Locate the cell with the specified text and output its [X, Y] center coordinate. 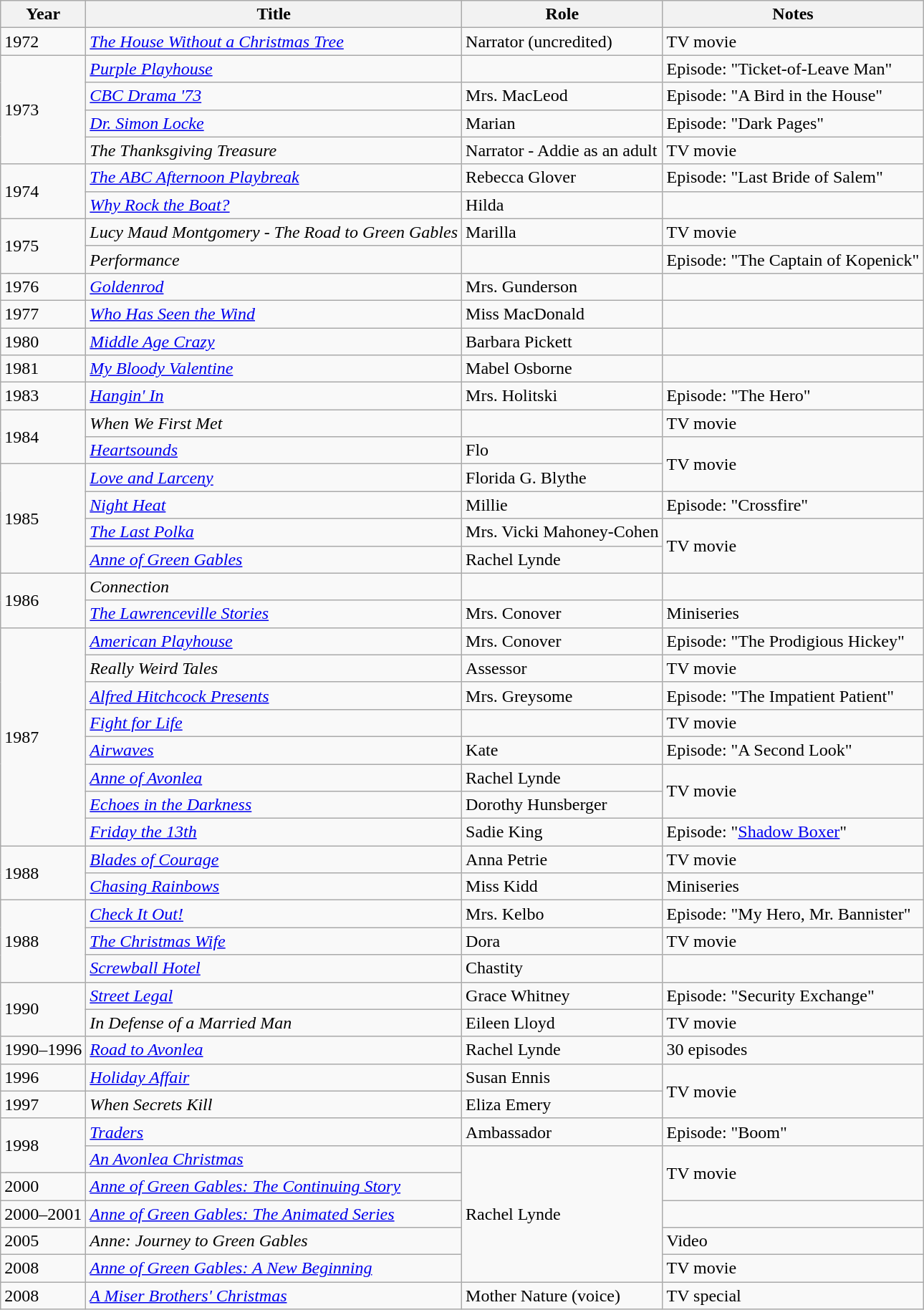
Miss MacDonald [562, 314]
My Bloody Valentine [274, 369]
The Christmas Wife [274, 941]
When Secrets Kill [274, 1104]
1974 [43, 191]
Dr. Simon Locke [274, 123]
Ambassador [562, 1132]
1996 [43, 1077]
Episode: "Dark Pages" [793, 123]
1972 [43, 42]
American Playhouse [274, 641]
1975 [43, 246]
Anne of Green Gables: The Animated Series [274, 1214]
1981 [43, 369]
1976 [43, 286]
CBC Drama '73 [274, 96]
Mrs. MacLeod [562, 96]
Chastity [562, 968]
Barbara Pickett [562, 342]
Holiday Affair [274, 1077]
Episode: "The Captain of Kopenick" [793, 259]
1980 [43, 342]
1997 [43, 1104]
Anne of Green Gables: The Continuing Story [274, 1186]
Episode: "My Hero, Mr. Bannister" [793, 914]
Episode: "Security Exchange" [793, 996]
Airwaves [274, 750]
Echoes in the Darkness [274, 805]
Susan Ennis [562, 1077]
A Miser Brothers' Christmas [274, 1296]
Why Rock the Boat? [274, 205]
Mrs. Greysome [562, 695]
Marian [562, 123]
1984 [43, 437]
Episode: "The Hero" [793, 396]
Eileen Lloyd [562, 1023]
The House Without a Christmas Tree [274, 42]
Traders [274, 1132]
Mrs. Gunderson [562, 286]
1998 [43, 1145]
Anna Petrie [562, 859]
Purple Playhouse [274, 69]
Episode: "Crossfire" [793, 505]
Goldenrod [274, 286]
Narrator - Addie as an adult [562, 150]
Love and Larceny [274, 478]
The ABC Afternoon Playbreak [274, 178]
Anne: Journey to Green Gables [274, 1241]
1977 [43, 314]
Episode: "The Impatient Patient" [793, 695]
Dora [562, 941]
Middle Age Crazy [274, 342]
Florida G. Blythe [562, 478]
Performance [274, 259]
Marilla [562, 232]
Sadie King [562, 832]
Episode: "A Second Look" [793, 750]
Title [274, 14]
2000 [43, 1186]
Friday the 13th [274, 832]
Millie [562, 505]
Anne of Avonlea [274, 777]
Mrs. Holitski [562, 396]
Rebecca Glover [562, 178]
Dorothy Hunsberger [562, 805]
Narrator (uncredited) [562, 42]
Year [43, 14]
Episode: "Boom" [793, 1132]
1987 [43, 736]
1985 [43, 519]
Anne of Green Gables [274, 559]
Really Weird Tales [274, 668]
Kate [562, 750]
The Last Polka [274, 532]
Notes [793, 14]
Connection [274, 587]
Hilda [562, 205]
1990 [43, 1009]
In Defense of a Married Man [274, 1023]
30 episodes [793, 1050]
Fight for Life [274, 723]
2005 [43, 1241]
Miss Kidd [562, 887]
The Lawrenceville Stories [274, 614]
Mrs. Vicki Mahoney-Cohen [562, 532]
Role [562, 14]
1990–1996 [43, 1050]
Flo [562, 451]
When We First Met [274, 423]
The Thanksgiving Treasure [274, 150]
Alfred Hitchcock Presents [274, 695]
1973 [43, 110]
An Avonlea Christmas [274, 1159]
Eliza Emery [562, 1104]
Mrs. Kelbo [562, 914]
Who Has Seen the Wind [274, 314]
Episode: "Shadow Boxer" [793, 832]
2000–2001 [43, 1214]
Episode: "A Bird in the House" [793, 96]
Blades of Courage [274, 859]
Check It Out! [274, 914]
Assessor [562, 668]
Episode: "Last Bride of Salem" [793, 178]
Screwball Hotel [274, 968]
1983 [43, 396]
TV special [793, 1296]
Heartsounds [274, 451]
Street Legal [274, 996]
Lucy Maud Montgomery - The Road to Green Gables [274, 232]
Chasing Rainbows [274, 887]
Mother Nature (voice) [562, 1296]
Mabel Osborne [562, 369]
1986 [43, 600]
Episode: "The Prodigious Hickey" [793, 641]
Anne of Green Gables: A New Beginning [274, 1268]
Grace Whitney [562, 996]
Night Heat [274, 505]
Episode: "Ticket-of-Leave Man" [793, 69]
Video [793, 1241]
Hangin' In [274, 396]
Road to Avonlea [274, 1050]
